Identify which cell holds the provided text, then report its (x, y) central coordinate. 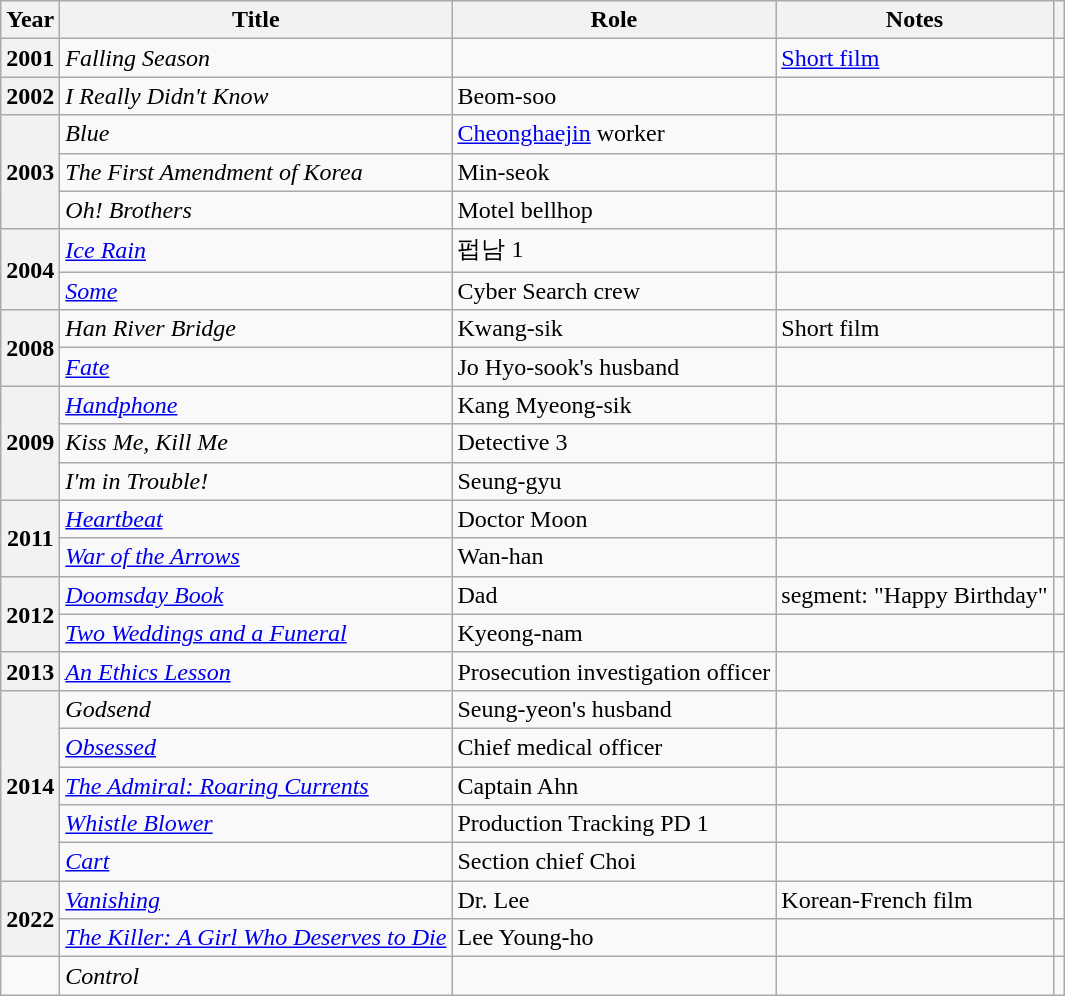
Kyeong-nam (614, 633)
Production Tracking PD 1 (614, 824)
segment: "Happy Birthday" (914, 595)
Vanishing (256, 900)
Seung-gyu (614, 481)
Motel bellhop (614, 210)
2002 (30, 96)
Beom-soo (614, 96)
2022 (30, 919)
Handphone (256, 405)
Dr. Lee (614, 900)
The Killer: A Girl Who Deserves to Die (256, 938)
Captain Ahn (614, 785)
Cheonghaejin worker (614, 134)
Seung-yeon's husband (614, 709)
Lee Young-ho (614, 938)
2013 (30, 671)
Oh! Brothers (256, 210)
Min-seok (614, 172)
2009 (30, 443)
Kiss Me, Kill Me (256, 443)
Title (256, 20)
2008 (30, 348)
Some (256, 291)
Year (30, 20)
War of the Arrows (256, 557)
Doctor Moon (614, 519)
Heartbeat (256, 519)
Han River Bridge (256, 329)
Kwang-sik (614, 329)
Godsend (256, 709)
An Ethics Lesson (256, 671)
Wan-han (614, 557)
Kang Myeong-sik (614, 405)
Control (256, 976)
2004 (30, 270)
Fate (256, 367)
Two Weddings and a Funeral (256, 633)
Korean-French film (914, 900)
2003 (30, 172)
Doomsday Book (256, 595)
Blue (256, 134)
I'm in Trouble! (256, 481)
Role (614, 20)
The Admiral: Roaring Currents (256, 785)
2011 (30, 538)
Notes (914, 20)
Whistle Blower (256, 824)
Ice Rain (256, 250)
The First Amendment of Korea (256, 172)
2001 (30, 58)
Cart (256, 862)
Cyber Search crew (614, 291)
Prosecution investigation officer (614, 671)
Chief medical officer (614, 747)
Section chief Choi (614, 862)
2012 (30, 614)
Detective 3 (614, 443)
I Really Didn't Know (256, 96)
Falling Season (256, 58)
2014 (30, 785)
펍남 1 (614, 250)
Obsessed (256, 747)
Dad (614, 595)
Jo Hyo-sook's husband (614, 367)
